Extract the (x, y) coordinate from the center of the cell holding the provided text.  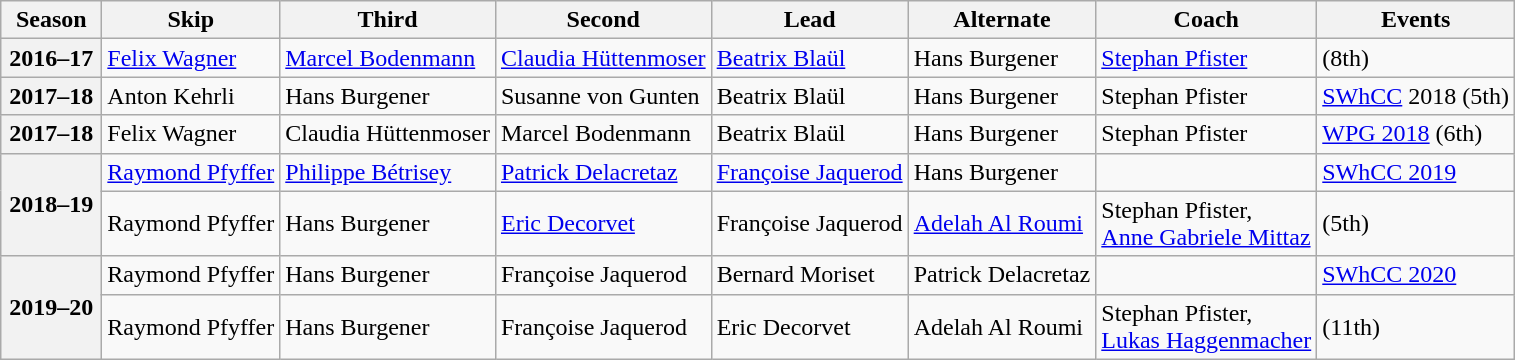
Coach (1206, 20)
SWhCC 2018 (5th) (1416, 96)
(8th) (1416, 58)
Second (603, 20)
Anton Kehrli (191, 96)
Skip (191, 20)
2016–17 (52, 58)
2018–19 (52, 204)
Third (388, 20)
Stephan Pfister,Lukas Haggenmacher (1206, 326)
(5th) (1416, 224)
Susanne von Gunten (603, 96)
Bernard Moriset (810, 275)
SWhCC 2019 (1416, 172)
Stephan Pfister,Anne Gabriele Mittaz (1206, 224)
SWhCC 2020 (1416, 275)
Alternate (1002, 20)
2019–20 (52, 308)
WPG 2018 (6th) (1416, 134)
Philippe Bétrisey (388, 172)
Lead (810, 20)
Season (52, 20)
(11th) (1416, 326)
Events (1416, 20)
